Return the (X, Y) coordinate for the center point of the cell that contains the specified text.  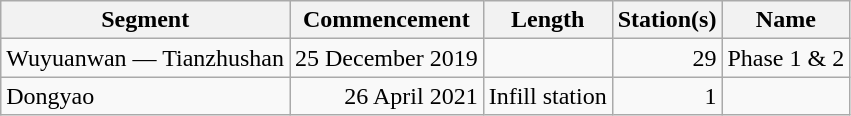
1 (667, 96)
Length (548, 20)
29 (667, 58)
Phase 1 & 2 (786, 58)
Wuyuanwan — Tianzhushan (146, 58)
Commencement (387, 20)
Name (786, 20)
Infill station (548, 96)
Dongyao (146, 96)
25 December 2019 (387, 58)
Station(s) (667, 20)
Segment (146, 20)
26 April 2021 (387, 96)
